From the cell containing the given text, extract its center point as (x, y) coordinate. 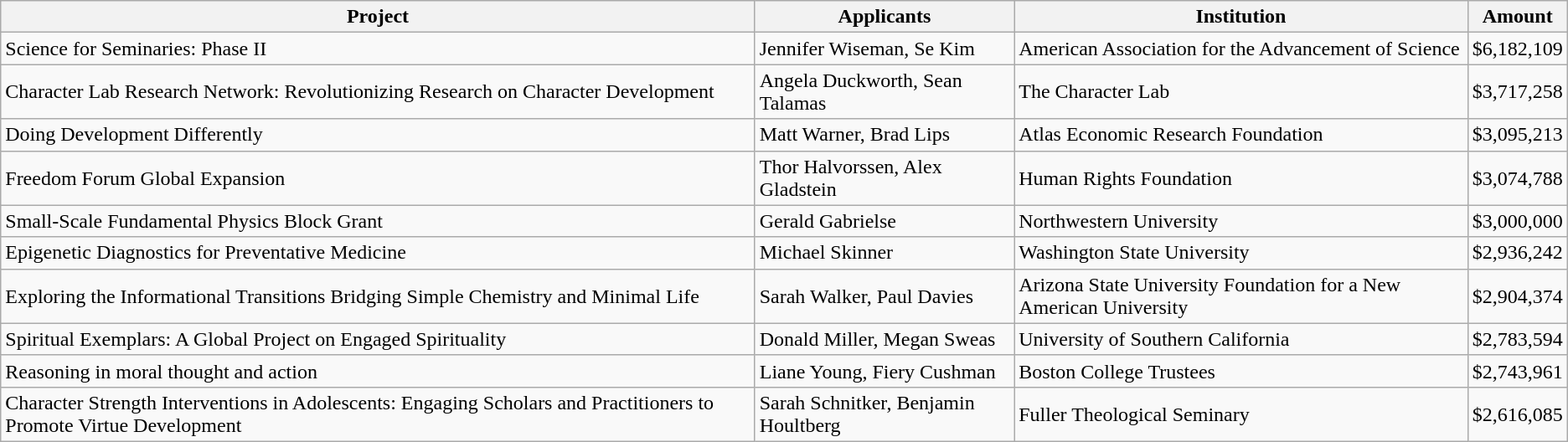
Spiritual Exemplars: A Global Project on Engaged Spirituality (378, 339)
University of Southern California (1241, 339)
Sarah Schnitker, Benjamin Houltberg (885, 414)
Boston College Trustees (1241, 371)
Freedom Forum Global Expansion (378, 177)
Sarah Walker, Paul Davies (885, 296)
American Association for the Advancement of Science (1241, 49)
Fuller Theological Seminary (1241, 414)
Northwestern University (1241, 221)
$3,095,213 (1518, 135)
Angela Duckworth, Sean Talamas (885, 92)
Project (378, 17)
Character Strength Interventions in Adolescents: Engaging Scholars and Practitioners to Promote Virtue Development (378, 414)
$3,000,000 (1518, 221)
Science for Seminaries: Phase II (378, 49)
Amount (1518, 17)
Applicants (885, 17)
The Character Lab (1241, 92)
$3,074,788 (1518, 177)
Doing Development Differently (378, 135)
Matt Warner, Brad Lips (885, 135)
$2,783,594 (1518, 339)
Atlas Economic Research Foundation (1241, 135)
$2,904,374 (1518, 296)
Donald Miller, Megan Sweas (885, 339)
$6,182,109 (1518, 49)
Small-Scale Fundamental Physics Block Grant (378, 221)
Human Rights Foundation (1241, 177)
$3,717,258 (1518, 92)
Exploring the Informational Transitions Bridging Simple Chemistry and Minimal Life (378, 296)
Michael Skinner (885, 253)
Washington State University (1241, 253)
Epigenetic Diagnostics for Preventative Medicine (378, 253)
Arizona State University Foundation for a New American University (1241, 296)
Thor Halvorssen, Alex Gladstein (885, 177)
$2,616,085 (1518, 414)
$2,743,961 (1518, 371)
Character Lab Research Network: Revolutionizing Research on Character Development (378, 92)
$2,936,242 (1518, 253)
Reasoning in moral thought and action (378, 371)
Gerald Gabrielse (885, 221)
Institution (1241, 17)
Liane Young, Fiery Cushman (885, 371)
Jennifer Wiseman, Se Kim (885, 49)
